Identify which cell holds the provided text, then report its [X, Y] central coordinate. 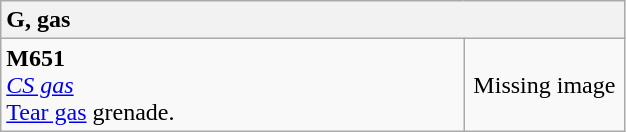
M651CS gasTear gas grenade. [232, 85]
Missing image [544, 85]
G, gas [313, 20]
